Capture the cell that displays the provided text and extract its (x, y) central coordinate. 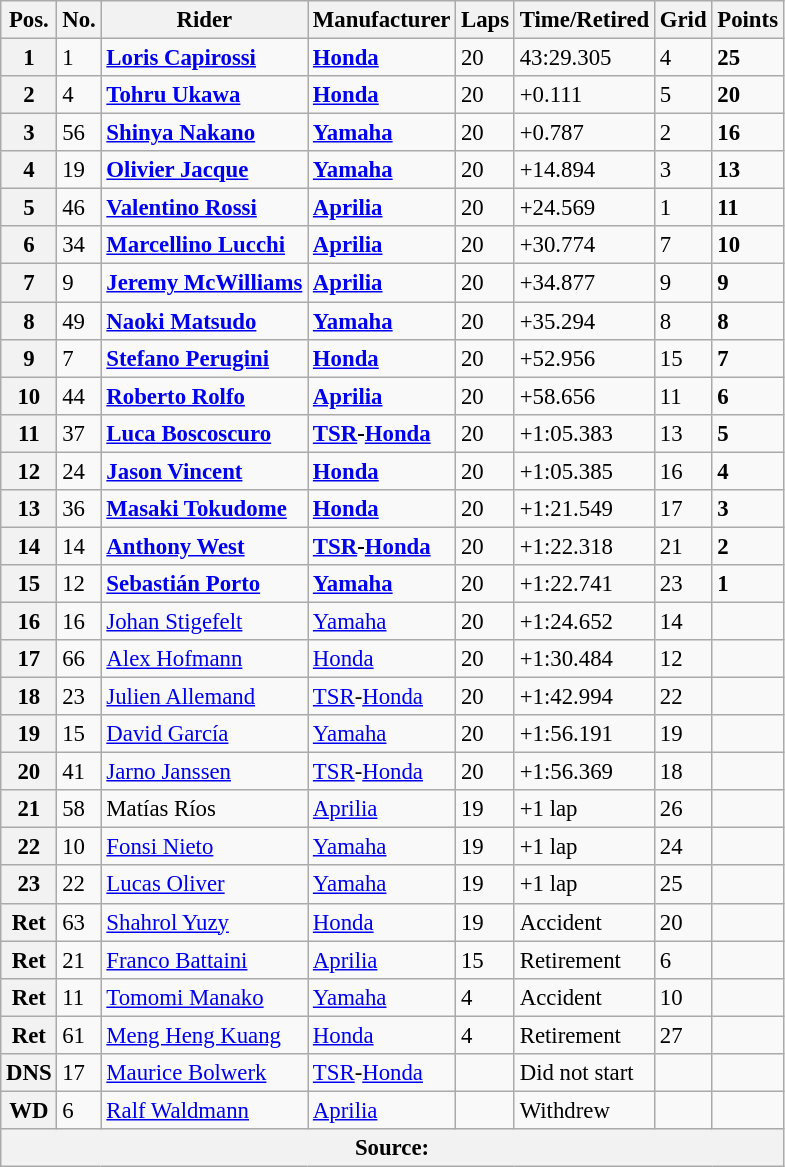
+1:05.383 (584, 433)
Maurice Bolwerk (204, 1073)
+34.877 (584, 283)
DNS (29, 1073)
Anthony West (204, 546)
+35.294 (584, 321)
27 (682, 1035)
+1:30.484 (584, 659)
Shahrol Yuzy (204, 922)
36 (79, 509)
34 (79, 245)
Masaki Tokudome (204, 509)
Jason Vincent (204, 471)
Time/Retired (584, 20)
+1:56.369 (584, 772)
+1:24.652 (584, 621)
Laps (486, 20)
Olivier Jacque (204, 170)
43:29.305 (584, 58)
+1:56.191 (584, 734)
66 (79, 659)
+52.956 (584, 358)
63 (79, 922)
Alex Hofmann (204, 659)
+1:22.318 (584, 546)
Source: (392, 1148)
Matías Ríos (204, 809)
David García (204, 734)
+0.111 (584, 95)
Did not start (584, 1073)
+30.774 (584, 245)
Naoki Matsudo (204, 321)
Marcellino Lucchi (204, 245)
Loris Capirossi (204, 58)
Points (748, 20)
Manufacturer (382, 20)
+14.894 (584, 170)
37 (79, 433)
Pos. (29, 20)
Grid (682, 20)
58 (79, 809)
Luca Boscoscuro (204, 433)
No. (79, 20)
49 (79, 321)
+1:22.741 (584, 584)
44 (79, 396)
Ralf Waldmann (204, 1110)
Jarno Janssen (204, 772)
Withdrew (584, 1110)
+1:21.549 (584, 509)
Roberto Rolfo (204, 396)
Jeremy McWilliams (204, 283)
Meng Heng Kuang (204, 1035)
Fonsi Nieto (204, 847)
56 (79, 133)
Sebastián Porto (204, 584)
+1:42.994 (584, 697)
Julien Allemand (204, 697)
Johan Stigefelt (204, 621)
Lucas Oliver (204, 885)
61 (79, 1035)
26 (682, 809)
+58.656 (584, 396)
WD (29, 1110)
+24.569 (584, 208)
Stefano Perugini (204, 358)
Tomomi Manako (204, 997)
+1:05.385 (584, 471)
Tohru Ukawa (204, 95)
Franco Battaini (204, 960)
Shinya Nakano (204, 133)
Valentino Rossi (204, 208)
+0.787 (584, 133)
Rider (204, 20)
41 (79, 772)
46 (79, 208)
